Locate the cell with the specified text and output its [X, Y] center coordinate. 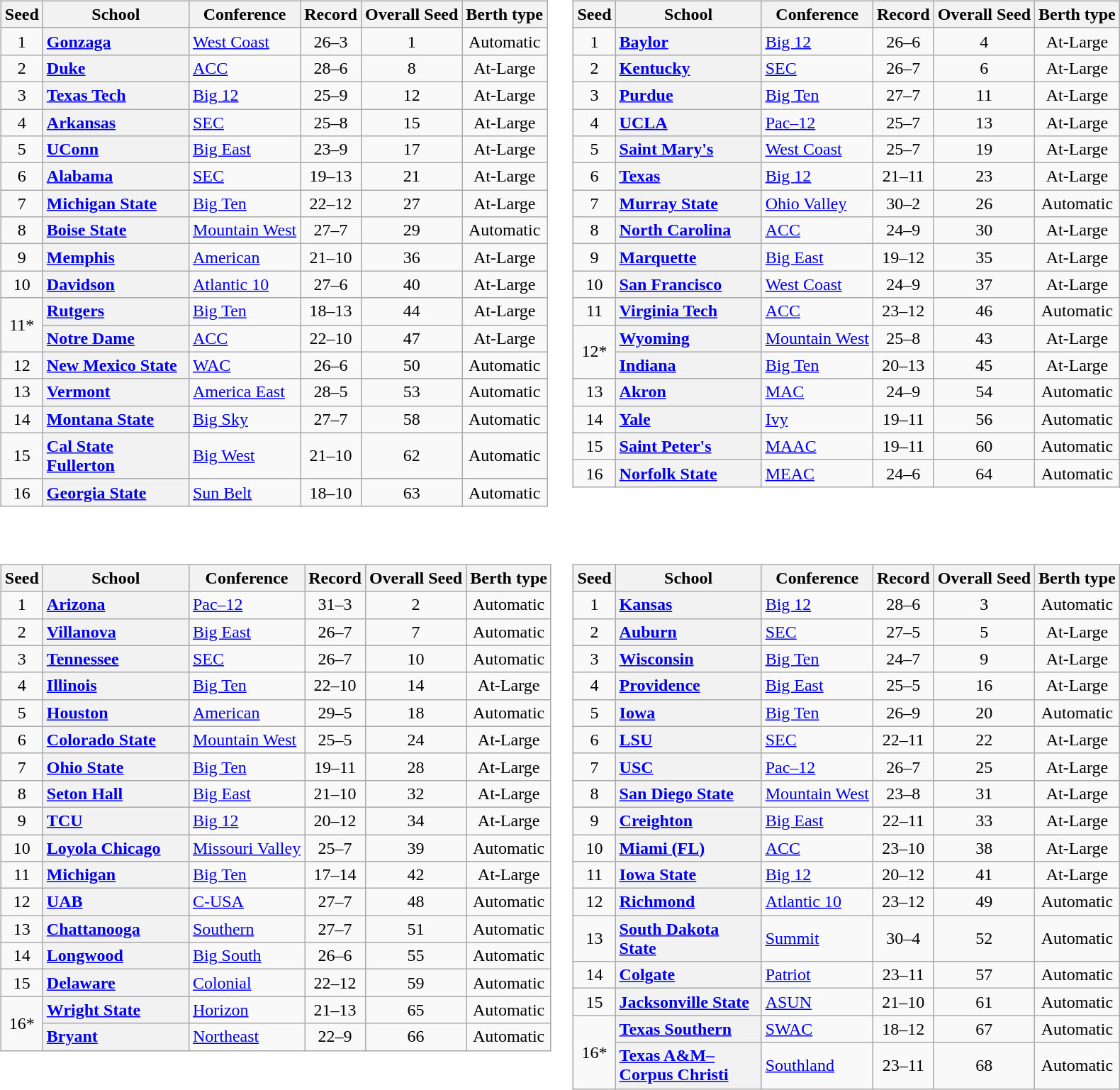
Ivy [817, 419]
SWAC [817, 1029]
24–7 [903, 659]
Wright State [116, 1010]
Texas Southern [688, 1029]
Delaware [116, 983]
Kentucky [688, 68]
23–9 [331, 150]
C-USA [247, 902]
WAC [244, 365]
67 [984, 1029]
22 [984, 740]
USC [688, 767]
22–9 [335, 1037]
Miami (FL) [688, 847]
11* [21, 325]
57 [984, 975]
Jacksonville State [688, 1002]
54 [984, 392]
27 [411, 204]
19–12 [903, 257]
Memphis [116, 257]
Indiana [688, 365]
37 [984, 284]
Montana State [116, 419]
Missouri Valley [247, 847]
Auburn [688, 632]
21–11 [903, 177]
26–9 [903, 713]
Iowa [688, 713]
Georgia State [116, 492]
Texas Tech [116, 95]
Arizona [116, 605]
Colgate [688, 975]
America East [244, 392]
30 [984, 230]
21 [411, 177]
Southern [247, 929]
61 [984, 1002]
UCLA [688, 123]
Providence [688, 686]
Akron [688, 392]
17–14 [335, 875]
Saint Peter's [688, 446]
Colonial [247, 983]
Loyola Chicago [116, 847]
Boise State [116, 230]
63 [411, 492]
Murray State [688, 204]
26–3 [331, 41]
Cal State Fullerton [116, 455]
65 [415, 1010]
31–3 [335, 605]
Alabama [116, 177]
Illinois [116, 686]
Creighton [688, 821]
28–5 [331, 392]
Michigan State [116, 204]
23–8 [903, 794]
Seton Hall [116, 794]
68 [984, 1065]
62 [411, 455]
LSU [688, 740]
21–13 [335, 1010]
44 [411, 311]
60 [984, 446]
Ohio Valley [817, 204]
17 [411, 150]
19 [984, 150]
59 [415, 983]
MAAC [817, 446]
19–13 [331, 177]
Michigan [116, 875]
46 [984, 311]
Purdue [688, 95]
Marquette [688, 257]
Wisconsin [688, 659]
Saint Mary's [688, 150]
18–12 [903, 1029]
66 [415, 1037]
18 [415, 713]
Patriot [817, 975]
Sun Belt [244, 492]
Gonzaga [116, 41]
30–4 [903, 939]
50 [411, 365]
Duke [116, 68]
UAB [116, 902]
42 [415, 875]
Colorado State [116, 740]
24–6 [903, 473]
ASUN [817, 1002]
Villanova [116, 632]
Summit [817, 939]
Virginia Tech [688, 311]
58 [411, 419]
18–10 [331, 492]
Big South [247, 956]
64 [984, 473]
29–5 [335, 713]
Longwood [116, 956]
South Dakota State [688, 939]
33 [984, 821]
Northeast [247, 1037]
TCU [116, 821]
Vermont [116, 392]
North Carolina [688, 230]
MAC [817, 392]
40 [411, 284]
MEAC [817, 473]
45 [984, 365]
Iowa State [688, 875]
Yale [688, 419]
34 [415, 821]
53 [411, 392]
48 [415, 902]
Texas [688, 177]
Arkansas [116, 123]
38 [984, 847]
20 [984, 713]
25 [984, 767]
18–13 [331, 311]
47 [411, 338]
Rutgers [116, 311]
43 [984, 338]
Texas A&M–Corpus Christi [688, 1065]
Big West [244, 455]
39 [415, 847]
26 [984, 204]
Horizon [247, 1010]
31 [984, 794]
San Francisco [688, 284]
Baylor [688, 41]
56 [984, 419]
UConn [116, 150]
36 [411, 257]
55 [415, 956]
Southland [817, 1065]
Wyoming [688, 338]
New Mexico State [116, 365]
Kansas [688, 605]
28 [415, 767]
Houston [116, 713]
Notre Dame [116, 338]
Bryant [116, 1037]
Davidson [116, 284]
41 [984, 875]
49 [984, 902]
20–13 [903, 365]
23 [984, 177]
52 [984, 939]
12* [594, 352]
25–9 [331, 95]
23–10 [903, 847]
Norfolk State [688, 473]
27–5 [903, 632]
San Diego State [688, 794]
Big Sky [244, 419]
Richmond [688, 902]
Tennessee [116, 659]
Ohio State [116, 767]
27–6 [331, 284]
30–2 [903, 204]
51 [415, 929]
24 [415, 740]
29 [411, 230]
32 [415, 794]
35 [984, 257]
Chattanooga [116, 929]
